Pinpoint the cell where the given text exists, returning its (X, Y) midpoint coordinate. 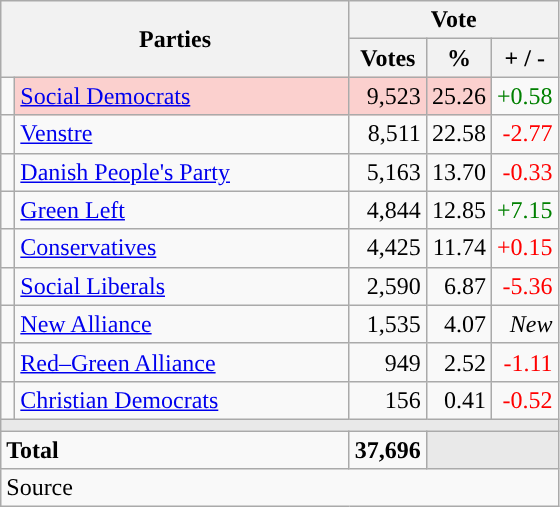
Parties (176, 39)
949 (388, 362)
11.74 (458, 248)
Social Democrats (182, 96)
-5.36 (524, 286)
+7.15 (524, 210)
2,590 (388, 286)
4,425 (388, 248)
New (524, 324)
Total (176, 449)
22.58 (458, 134)
8,511 (388, 134)
5,163 (388, 172)
+0.15 (524, 248)
4.07 (458, 324)
Conservatives (182, 248)
Danish People's Party (182, 172)
1,535 (388, 324)
-1.11 (524, 362)
+ / - (524, 58)
4,844 (388, 210)
Votes (388, 58)
9,523 (388, 96)
Social Liberals (182, 286)
156 (388, 400)
2.52 (458, 362)
-0.33 (524, 172)
-0.52 (524, 400)
Vote (454, 20)
Christian Democrats (182, 400)
Venstre (182, 134)
% (458, 58)
+0.58 (524, 96)
0.41 (458, 400)
13.70 (458, 172)
Green Left (182, 210)
12.85 (458, 210)
Source (280, 488)
25.26 (458, 96)
-2.77 (524, 134)
6.87 (458, 286)
Red–Green Alliance (182, 362)
New Alliance (182, 324)
37,696 (388, 449)
